Extract the (x, y) coordinate from the center of the cell holding the provided text.  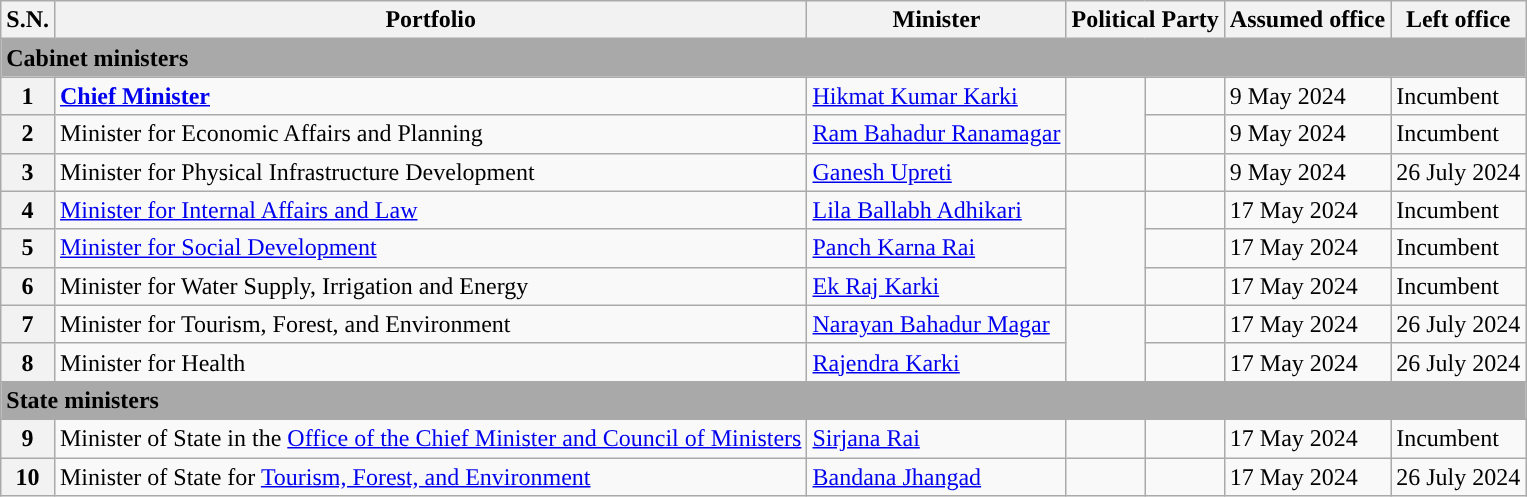
Rajendra Karki (936, 362)
Ek Raj Karki (936, 286)
Ganesh Upreti (936, 172)
Minister for Water Supply, Irrigation and Energy (430, 286)
9 (28, 438)
10 (28, 477)
8 (28, 362)
Lila Ballabh Adhikari (936, 210)
Minister of State in the Office of the Chief Minister and Council of Ministers (430, 438)
7 (28, 324)
Assumed office (1307, 20)
4 (28, 210)
Left office (1458, 20)
Minister for Tourism, Forest, and Environment (430, 324)
2 (28, 134)
Sirjana Rai (936, 438)
3 (28, 172)
Chief Minister (430, 96)
Cabinet ministers (764, 58)
5 (28, 248)
Minister of State for Tourism, Forest, and Environment (430, 477)
State ministers (764, 400)
Ram Bahadur Ranamagar (936, 134)
Hikmat Kumar Karki (936, 96)
Minister for Physical Infrastructure Development (430, 172)
Minister for Internal Affairs and Law (430, 210)
1 (28, 96)
Narayan Bahadur Magar (936, 324)
Political Party (1145, 20)
S.N. (28, 20)
Minister for Health (430, 362)
Panch Karna Rai (936, 248)
Minister (936, 20)
Minister for Social Development (430, 248)
Portfolio (430, 20)
Minister for Economic Affairs and Planning (430, 134)
Bandana Jhangad (936, 477)
6 (28, 286)
